Pinpoint the cell where the given text exists, returning its [X, Y] midpoint coordinate. 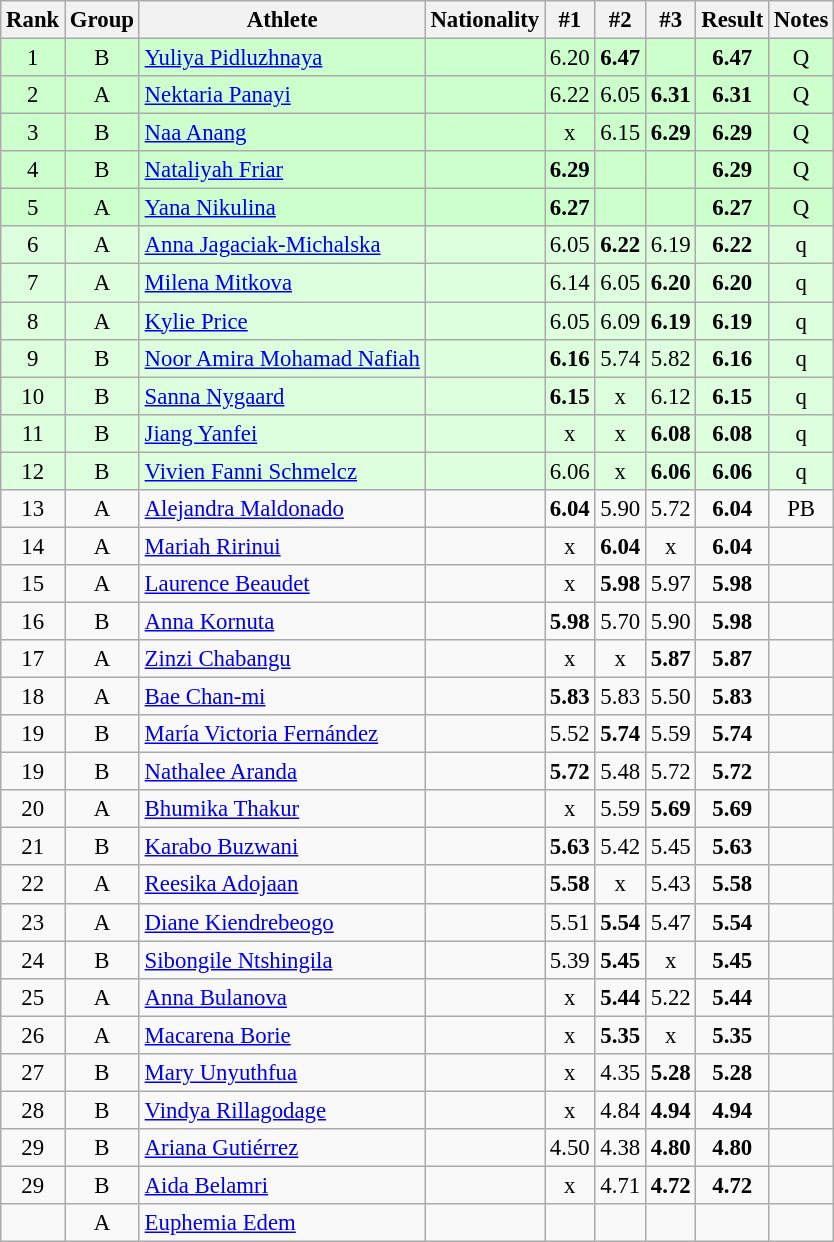
6.09 [620, 321]
10 [33, 396]
11 [33, 433]
5.70 [620, 621]
17 [33, 659]
Bae Chan-mi [282, 697]
Nathalee Aranda [282, 772]
4.35 [620, 1073]
Milena Mitkova [282, 283]
Jiang Yanfei [282, 433]
Aida Belamri [282, 1185]
20 [33, 809]
8 [33, 321]
Naa Anang [282, 133]
5.51 [570, 922]
Athlete [282, 20]
4.50 [570, 1148]
Noor Amira Mohamad Nafiah [282, 358]
#3 [670, 20]
Sanna Nygaard [282, 396]
18 [33, 697]
5 [33, 208]
Notes [802, 20]
PB [802, 509]
Ariana Gutiérrez [282, 1148]
1 [33, 58]
Reesika Adojaan [282, 885]
Rank [33, 20]
Group [102, 20]
9 [33, 358]
Laurence Beaudet [282, 584]
5.42 [620, 847]
Mary Unyuthfua [282, 1073]
5.22 [670, 997]
6 [33, 245]
21 [33, 847]
2 [33, 95]
Vivien Fanni Schmelcz [282, 471]
Nataliyah Friar [282, 170]
3 [33, 133]
5.82 [670, 358]
12 [33, 471]
28 [33, 1110]
5.50 [670, 697]
5.43 [670, 885]
4.71 [620, 1185]
15 [33, 584]
Zinzi Chabangu [282, 659]
5.47 [670, 922]
Nationality [484, 20]
Vindya Rillagodage [282, 1110]
5.52 [570, 734]
14 [33, 546]
16 [33, 621]
María Victoria Fernández [282, 734]
25 [33, 997]
27 [33, 1073]
5.48 [620, 772]
Mariah Ririnui [282, 546]
4 [33, 170]
7 [33, 283]
23 [33, 922]
Anna Kornuta [282, 621]
22 [33, 885]
4.38 [620, 1148]
#2 [620, 20]
Yuliya Pidluzhnaya [282, 58]
Anna Jagaciak-Michalska [282, 245]
24 [33, 960]
6.14 [570, 283]
4.84 [620, 1110]
Anna Bulanova [282, 997]
5.97 [670, 584]
13 [33, 509]
Macarena Borie [282, 1035]
Nektaria Panayi [282, 95]
Karabo Buzwani [282, 847]
Yana Nikulina [282, 208]
Kylie Price [282, 321]
Result [732, 20]
Bhumika Thakur [282, 809]
Diane Kiendrebeogo [282, 922]
Euphemia Edem [282, 1223]
26 [33, 1035]
5.39 [570, 960]
#1 [570, 20]
Sibongile Ntshingila [282, 960]
Alejandra Maldonado [282, 509]
6.12 [670, 396]
